Return the [x, y] coordinate for the center point of the cell that contains the specified text.  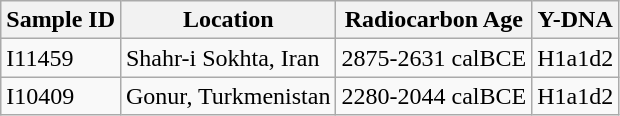
Sample ID [61, 20]
Shahr-i Sokhta, Iran [228, 58]
I11459 [61, 58]
Gonur, Turkmenistan [228, 96]
I10409 [61, 96]
Location [228, 20]
2280-2044 calBCE [434, 96]
Y-DNA [576, 20]
Radiocarbon Age [434, 20]
2875-2631 calBCE [434, 58]
